Scan for the cell matching the given text and deliver its (x, y) coordinate at center. 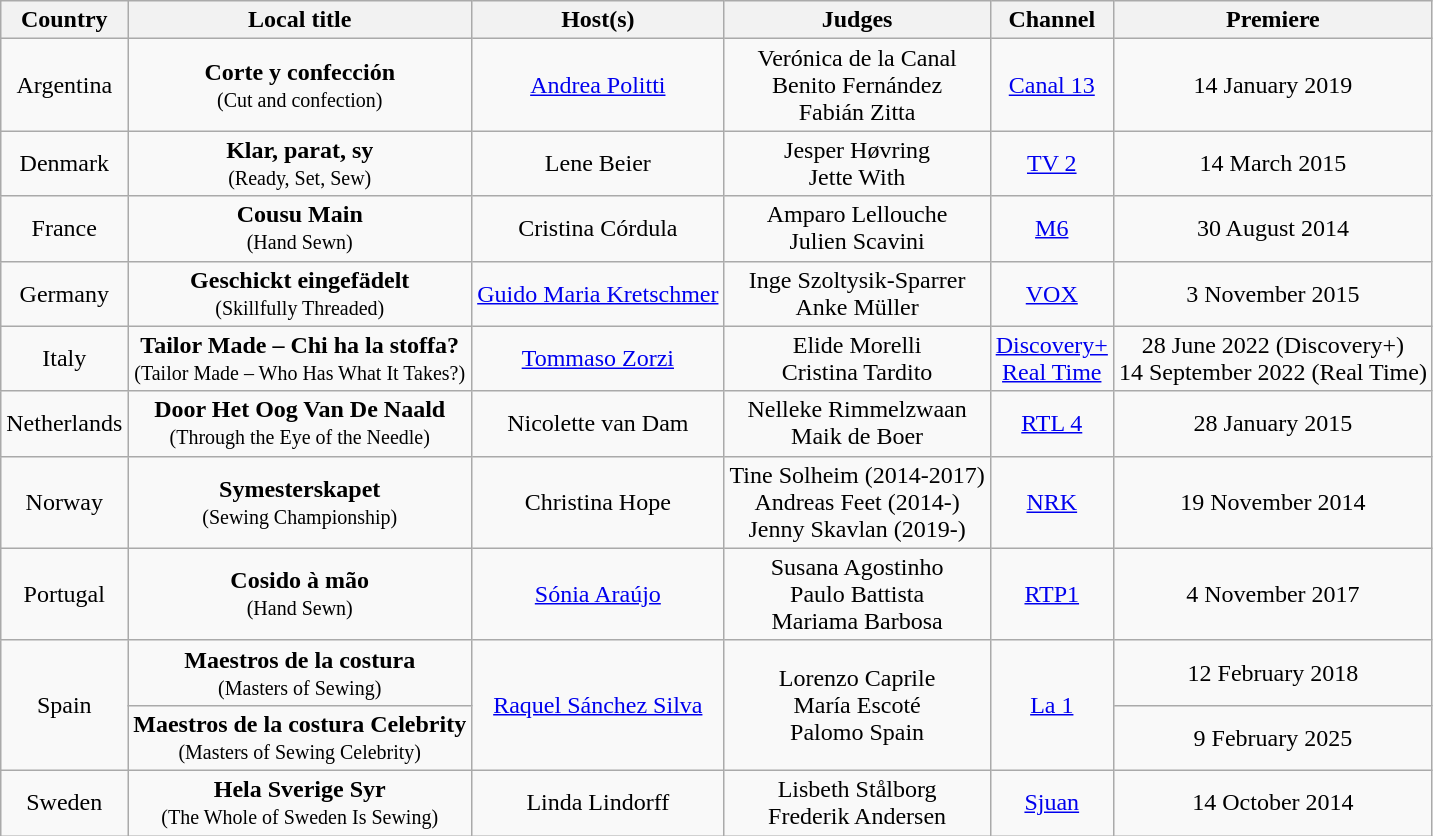
Nicolette van Dam (598, 424)
Symesterskapet(Sewing Championship) (300, 502)
Guido Maria Kretschmer (598, 294)
Host(s) (598, 20)
Netherlands (64, 424)
Geschickt eingefädelt (Skillfully Threaded) (300, 294)
Sjuan (1052, 802)
Sónia Araújo (598, 594)
Cosido à mão(Hand Sewn) (300, 594)
Judges (857, 20)
Lene Beier (598, 164)
Portugal (64, 594)
14 March 2015 (1272, 164)
France (64, 228)
Tailor Made – Chi ha la stoffa?(Tailor Made – Who Has What It Takes?) (300, 358)
4 November 2017 (1272, 594)
Lorenzo CaprileMaría EscotéPalomo Spain (857, 705)
Germany (64, 294)
Country (64, 20)
28 January 2015 (1272, 424)
NRK (1052, 502)
RTP1 (1052, 594)
VOX (1052, 294)
14 January 2019 (1272, 85)
Jesper HøvringJette With (857, 164)
Andrea Politti (598, 85)
9 February 2025 (1272, 738)
Argentina (64, 85)
Channel (1052, 20)
Susana AgostinhoPaulo BattistaMariama Barbosa (857, 594)
3 November 2015 (1272, 294)
Denmark (64, 164)
Maestros de la costura Celebrity(Masters of Sewing Celebrity) (300, 738)
30 August 2014 (1272, 228)
Italy (64, 358)
Raquel Sánchez Silva (598, 705)
Christina Hope (598, 502)
Discovery+Real Time (1052, 358)
Spain (64, 705)
Hela Sverige Syr(The Whole of Sweden Is Sewing) (300, 802)
Norway (64, 502)
Linda Lindorff (598, 802)
Tine Solheim (2014-2017)Andreas Feet (2014-)Jenny Skavlan (2019-) (857, 502)
RTL 4 (1052, 424)
Inge Szoltysik-SparrerAnke Müller (857, 294)
Cristina Córdula (598, 228)
Verónica de la CanalBenito Fernández Fabián Zitta (857, 85)
Amparo LelloucheJulien Scavini (857, 228)
14 October 2014 (1272, 802)
Door Het Oog Van De Naald (Through the Eye of the Needle) (300, 424)
Nelleke Rimmelzwaan Maik de Boer (857, 424)
Elide MorelliCristina Tardito (857, 358)
TV 2 (1052, 164)
Local title (300, 20)
12 February 2018 (1272, 672)
Maestros de la costura(Masters of Sewing) (300, 672)
M6 (1052, 228)
Klar, parat, sy(Ready, Set, Sew) (300, 164)
Lisbeth StålborgFrederik Andersen (857, 802)
Sweden (64, 802)
Premiere (1272, 20)
Corte y confección(Cut and confection) (300, 85)
La 1 (1052, 705)
Canal 13 (1052, 85)
19 November 2014 (1272, 502)
28 June 2022 (Discovery+)14 September 2022 (Real Time) (1272, 358)
Cousu Main(Hand Sewn) (300, 228)
Tommaso Zorzi (598, 358)
